Locate the cell with the specified text and output its (X, Y) center coordinate. 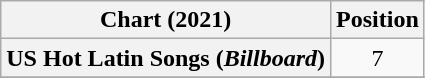
Chart (2021) (166, 20)
Position (378, 20)
US Hot Latin Songs (Billboard) (166, 58)
7 (378, 58)
